From the cell containing the given text, extract its center point as (X, Y) coordinate. 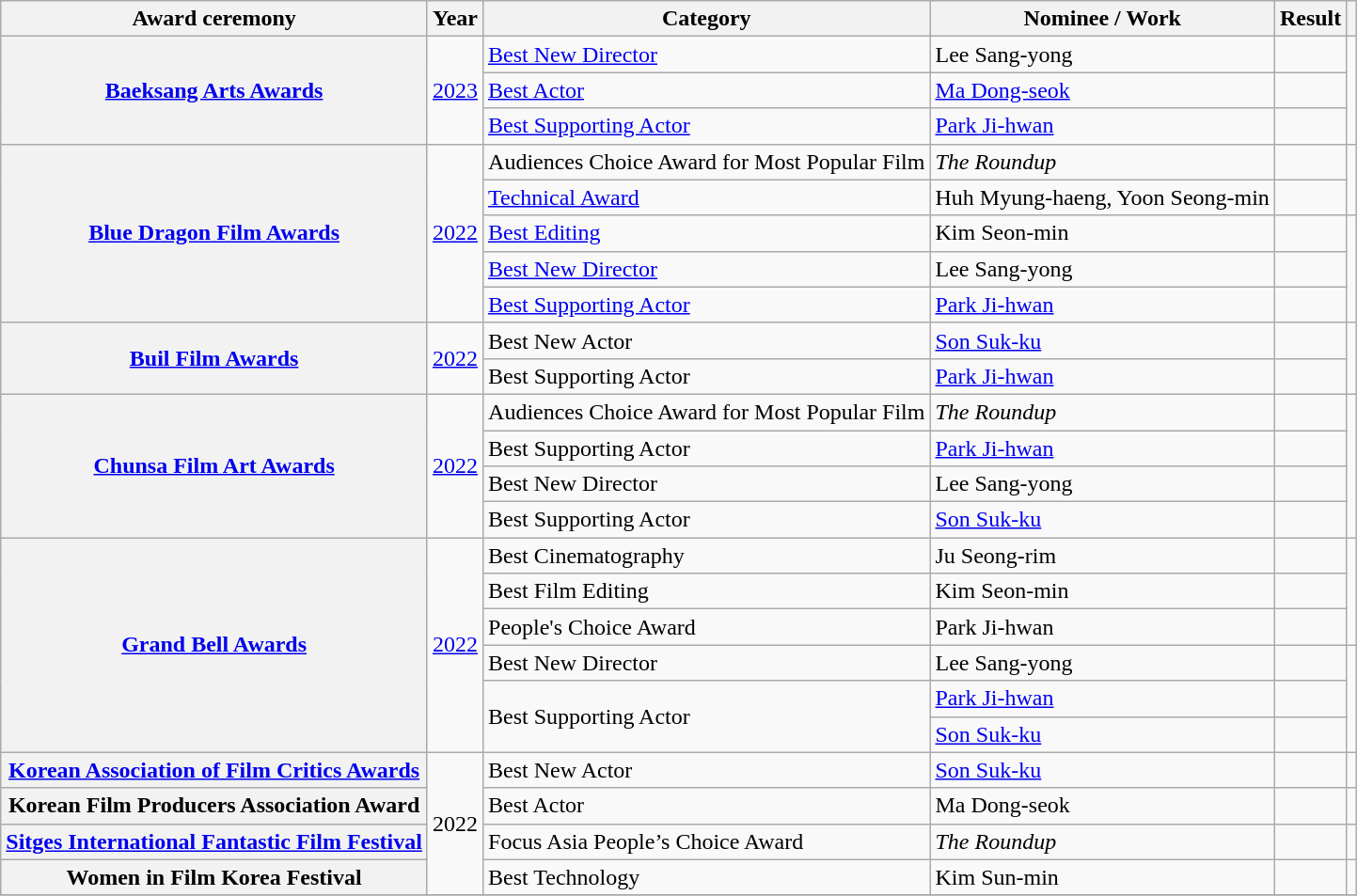
Nominee / Work (1102, 19)
Grand Bell Awards (214, 645)
Best Technology (707, 877)
Year (455, 19)
Award ceremony (214, 19)
Best Editing (707, 233)
Chunsa Film Art Awards (214, 465)
Best Cinematography (707, 556)
Ju Seong-rim (1102, 556)
Korean Film Producers Association Award (214, 806)
Baeksang Arts Awards (214, 90)
Huh Myung-haeng, Yoon Seong-min (1102, 197)
2023 (455, 90)
Women in Film Korea Festival (214, 877)
Category (707, 19)
Best Film Editing (707, 591)
Sitges International Fantastic Film Festival (214, 841)
Korean Association of Film Critics Awards (214, 770)
Buil Film Awards (214, 358)
Technical Award (707, 197)
Kim Sun-min (1102, 877)
Blue Dragon Film Awards (214, 233)
People's Choice Award (707, 627)
Focus Asia People’s Choice Award (707, 841)
Result (1310, 19)
